From the cell containing the given text, extract its center point as (X, Y) coordinate. 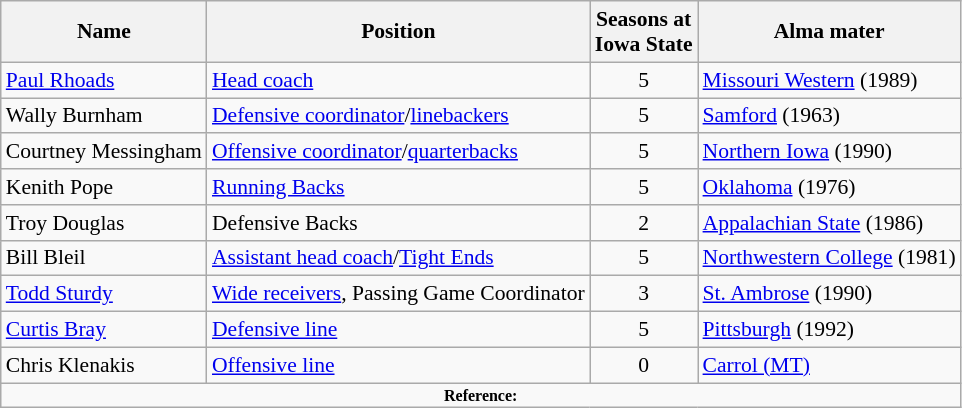
Name (104, 32)
Pittsburgh (1992) (830, 330)
St. Ambrose (1990) (830, 294)
Offensive coordinator/quarterbacks (398, 152)
Carrol (MT) (830, 365)
Paul Rhoads (104, 80)
Defensive line (398, 330)
Defensive Backs (398, 223)
0 (644, 365)
Reference: (481, 395)
Oklahoma (1976) (830, 187)
Missouri Western (1989) (830, 80)
Running Backs (398, 187)
Curtis Bray (104, 330)
Samford (1963) (830, 116)
Assistant head coach/Tight Ends (398, 258)
Northern Iowa (1990) (830, 152)
Appalachian State (1986) (830, 223)
Position (398, 32)
Alma mater (830, 32)
2 (644, 223)
Wally Burnham (104, 116)
Kenith Pope (104, 187)
Troy Douglas (104, 223)
Chris Klenakis (104, 365)
Northwestern College (1981) (830, 258)
Head coach (398, 80)
3 (644, 294)
Todd Sturdy (104, 294)
Offensive line (398, 365)
Courtney Messingham (104, 152)
Seasons atIowa State (644, 32)
Defensive coordinator/linebackers (398, 116)
Bill Bleil (104, 258)
Wide receivers, Passing Game Coordinator (398, 294)
